Find where the given text appears and provide that cell's center as (X, Y) coordinate. 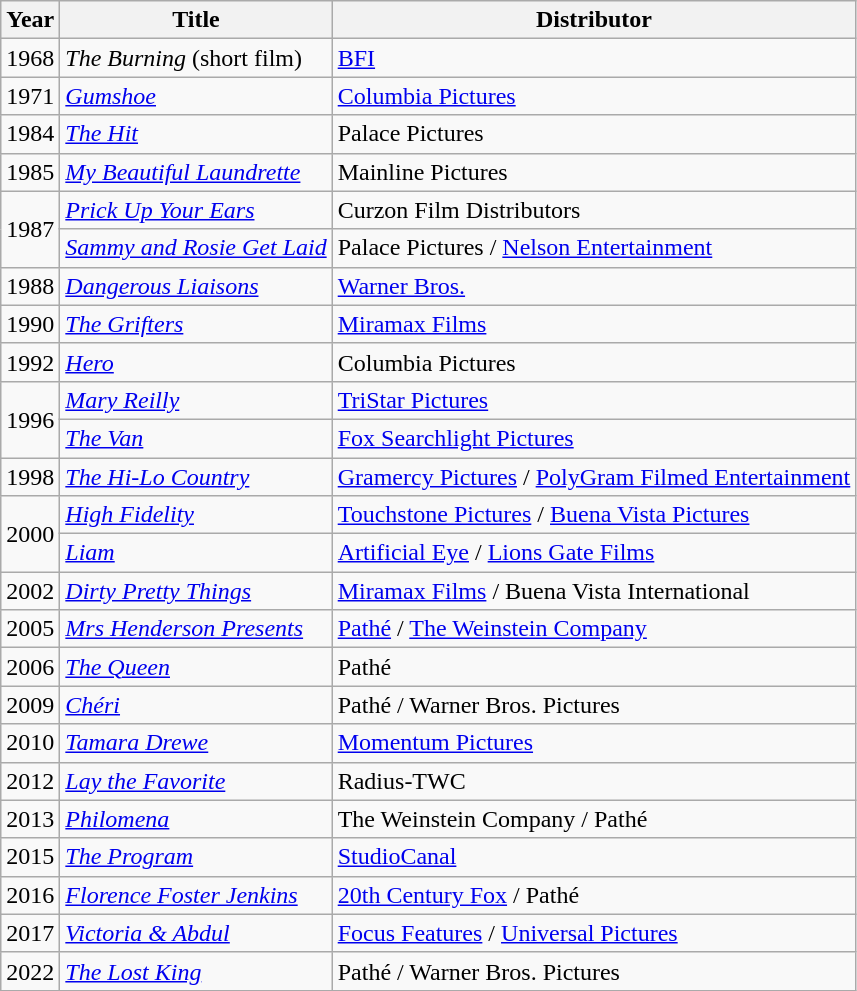
Prick Up Your Ears (196, 210)
2022 (30, 971)
2016 (30, 895)
Philomena (196, 819)
Distributor (594, 20)
Dirty Pretty Things (196, 591)
Pathé / The Weinstein Company (594, 629)
2017 (30, 933)
The Grifters (196, 324)
Touchstone Pictures / Buena Vista Pictures (594, 515)
1984 (30, 134)
1968 (30, 58)
Miramax Films / Buena Vista International (594, 591)
The Hit (196, 134)
My Beautiful Laundrette (196, 172)
Tamara Drewe (196, 743)
2009 (30, 705)
The Queen (196, 667)
Pathé (594, 667)
2010 (30, 743)
Victoria & Abdul (196, 933)
Lay the Favorite (196, 781)
1985 (30, 172)
1996 (30, 419)
1988 (30, 286)
Mary Reilly (196, 400)
Sammy and Rosie Get Laid (196, 248)
2006 (30, 667)
The Lost King (196, 971)
2012 (30, 781)
Palace Pictures (594, 134)
Year (30, 20)
Warner Bros. (594, 286)
High Fidelity (196, 515)
2015 (30, 857)
Liam (196, 553)
Mrs Henderson Presents (196, 629)
Curzon Film Distributors (594, 210)
Florence Foster Jenkins (196, 895)
Palace Pictures / Nelson Entertainment (594, 248)
BFI (594, 58)
Dangerous Liaisons (196, 286)
Focus Features / Universal Pictures (594, 933)
2013 (30, 819)
Fox Searchlight Pictures (594, 438)
2002 (30, 591)
1998 (30, 477)
Gumshoe (196, 96)
1990 (30, 324)
The Weinstein Company / Pathé (594, 819)
1987 (30, 229)
Chéri (196, 705)
Miramax Films (594, 324)
2000 (30, 534)
1971 (30, 96)
The Van (196, 438)
Hero (196, 362)
Title (196, 20)
Gramercy Pictures / PolyGram Filmed Entertainment (594, 477)
Mainline Pictures (594, 172)
The Burning (short film) (196, 58)
2005 (30, 629)
Radius-TWC (594, 781)
20th Century Fox / Pathé (594, 895)
TriStar Pictures (594, 400)
1992 (30, 362)
The Hi-Lo Country (196, 477)
The Program (196, 857)
Artificial Eye / Lions Gate Films (594, 553)
StudioCanal (594, 857)
Momentum Pictures (594, 743)
